Scan for the cell matching the given text and deliver its (X, Y) coordinate at center. 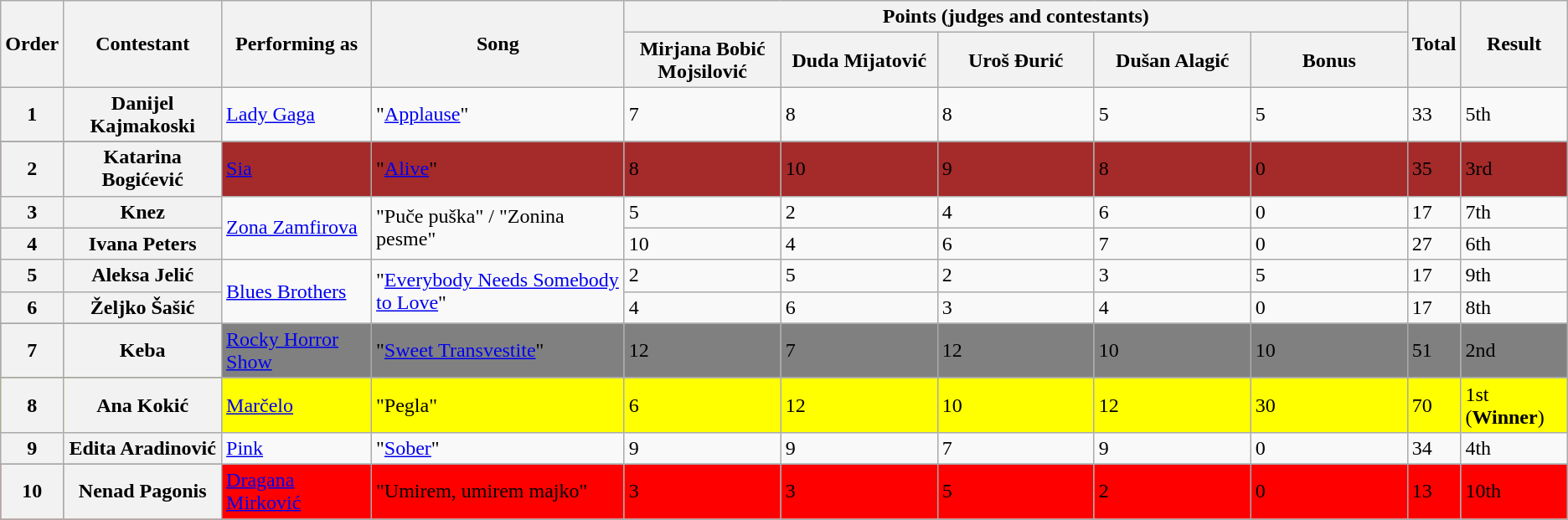
"Pegla" (498, 405)
"Alive" (498, 169)
1st (Winner) (1514, 405)
Nenad Pagonis (142, 491)
Danijel Kajmakoski (142, 114)
Knez (142, 212)
"Sober" (498, 448)
Mirjana Bobić Mojsilović (702, 60)
"Everybody Needs Somebody to Love" (498, 291)
Katarina Bogićević (142, 169)
5th (1514, 114)
34 (1434, 448)
"Puče puška" / "Zonina pesme" (498, 228)
6th (1514, 244)
Sia (297, 169)
Performing as (297, 44)
Marčelo (297, 405)
13 (1434, 491)
Pink (297, 448)
Uroš Đurić (1015, 60)
Željko Šašić (142, 307)
4th (1514, 448)
Rocky Horror Show (297, 350)
10th (1514, 491)
Lady Gaga (297, 114)
3rd (1514, 169)
Song (498, 44)
Points (judges and contestants) (1015, 17)
2nd (1514, 350)
Result (1514, 44)
Dragana Mirković (297, 491)
Keba (142, 350)
Order (32, 44)
7th (1514, 212)
51 (1434, 350)
"Applause" (498, 114)
33 (1434, 114)
27 (1434, 244)
Aleksa Jelić (142, 275)
"Umirem, umirem majko" (498, 491)
35 (1434, 169)
Contestant (142, 44)
"Sweet Transvestite" (498, 350)
Total (1434, 44)
70 (1434, 405)
Duda Mijatović (859, 60)
30 (1328, 405)
Bonus (1328, 60)
Blues Brothers (297, 291)
1 (32, 114)
Ana Kokić (142, 405)
Zona Zamfirova (297, 228)
Edita Aradinović (142, 448)
9th (1514, 275)
8th (1514, 307)
Dušan Alagić (1173, 60)
Ivana Peters (142, 244)
